Detect which cell encompasses the target text, then output its (x, y) center coordinate. 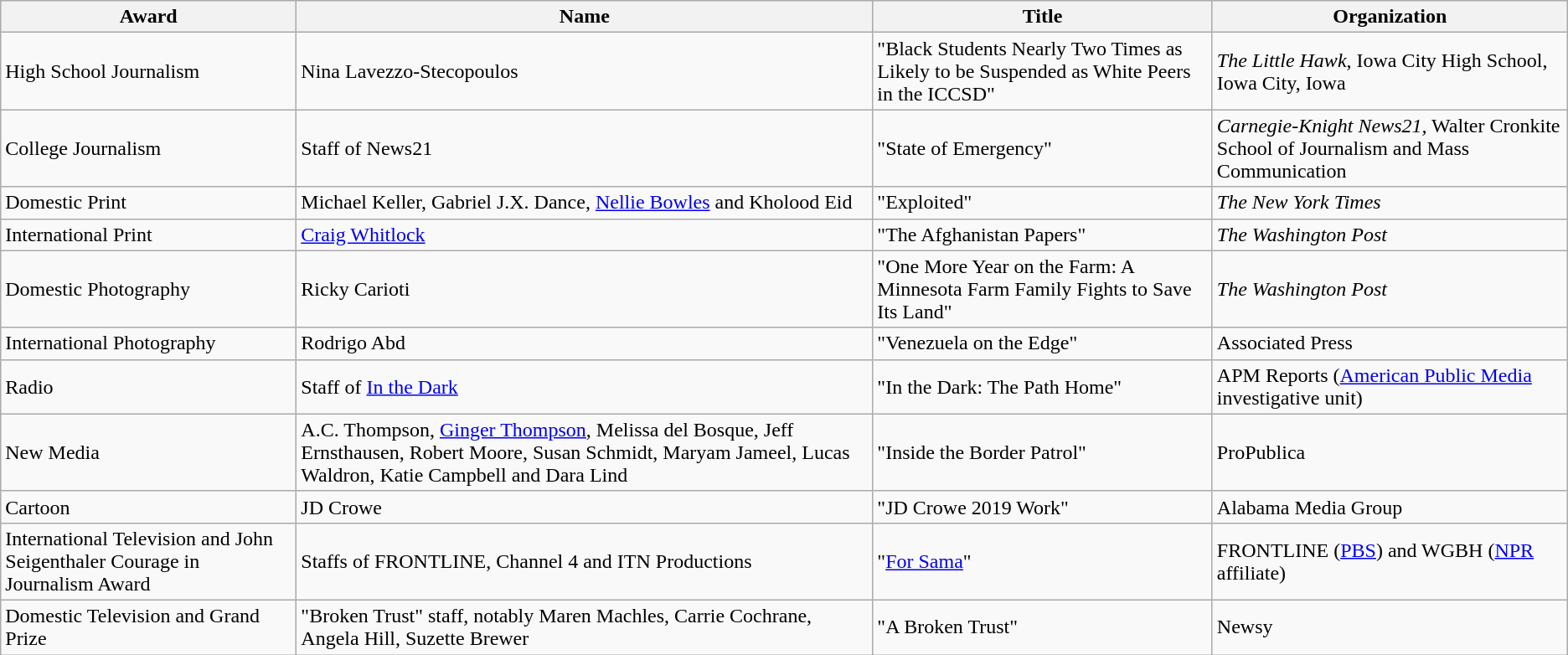
"A Broken Trust" (1043, 627)
International Print (149, 235)
Radio (149, 387)
JD Crowe (585, 507)
Newsy (1390, 627)
Carnegie-Knight News21, Walter Cronkite School of Journalism and Mass Communication (1390, 148)
New Media (149, 452)
Cartoon (149, 507)
"In the Dark: The Path Home" (1043, 387)
Domestic Photography (149, 289)
"Broken Trust" staff, notably Maren Machles, Carrie Cochrane, Angela Hill, Suzette Brewer (585, 627)
Award (149, 17)
High School Journalism (149, 71)
Rodrigo Abd (585, 343)
Craig Whitlock (585, 235)
"State of Emergency" (1043, 148)
College Journalism (149, 148)
Organization (1390, 17)
Nina Lavezzo-Stecopoulos (585, 71)
Staff of News21 (585, 148)
Domestic Print (149, 203)
"Black Students Nearly Two Times as Likely to be Suspended as White Peers in the ICCSD" (1043, 71)
FRONTLINE (PBS) and WGBH (NPR affiliate) (1390, 561)
Staff of In the Dark (585, 387)
Name (585, 17)
Associated Press (1390, 343)
The Little Hawk, Iowa City High School, Iowa City, Iowa (1390, 71)
The New York Times (1390, 203)
International Photography (149, 343)
Domestic Television and Grand Prize (149, 627)
Alabama Media Group (1390, 507)
ProPublica (1390, 452)
International Television and John Seigenthaler Courage in Journalism Award (149, 561)
"Venezuela on the Edge" (1043, 343)
"Exploited" (1043, 203)
Ricky Carioti (585, 289)
Title (1043, 17)
APM Reports (American Public Media investigative unit) (1390, 387)
"The Afghanistan Papers" (1043, 235)
"Inside the Border Patrol" (1043, 452)
Staffs of FRONTLINE, Channel 4 and ITN Productions (585, 561)
"One More Year on the Farm: A Minnesota Farm Family Fights to Save Its Land" (1043, 289)
"For Sama" (1043, 561)
Michael Keller, Gabriel J.X. Dance, Nellie Bowles and Kholood Eid (585, 203)
"JD Crowe 2019 Work" (1043, 507)
